From the cell containing the given text, extract its center point as (x, y) coordinate. 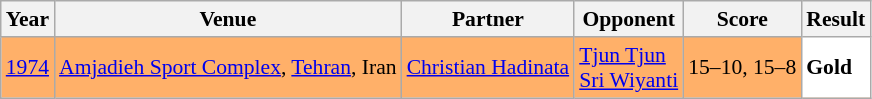
Partner (488, 19)
Opponent (628, 19)
Christian Hadinata (488, 68)
Tjun Tjun Sri Wiyanti (628, 68)
Venue (228, 19)
Gold (836, 68)
Score (742, 19)
Result (836, 19)
Year (28, 19)
15–10, 15–8 (742, 68)
Amjadieh Sport Complex, Tehran, Iran (228, 68)
1974 (28, 68)
